Output the (X, Y) coordinate of the center of the cell containing the given text.  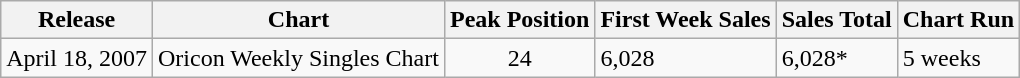
24 (519, 58)
Chart (298, 20)
Oricon Weekly Singles Chart (298, 58)
First Week Sales (686, 20)
5 weeks (958, 58)
Sales Total (836, 20)
Peak Position (519, 20)
Release (77, 20)
6,028* (836, 58)
Chart Run (958, 20)
6,028 (686, 58)
April 18, 2007 (77, 58)
